Scan for the cell matching the given text and deliver its (X, Y) coordinate at center. 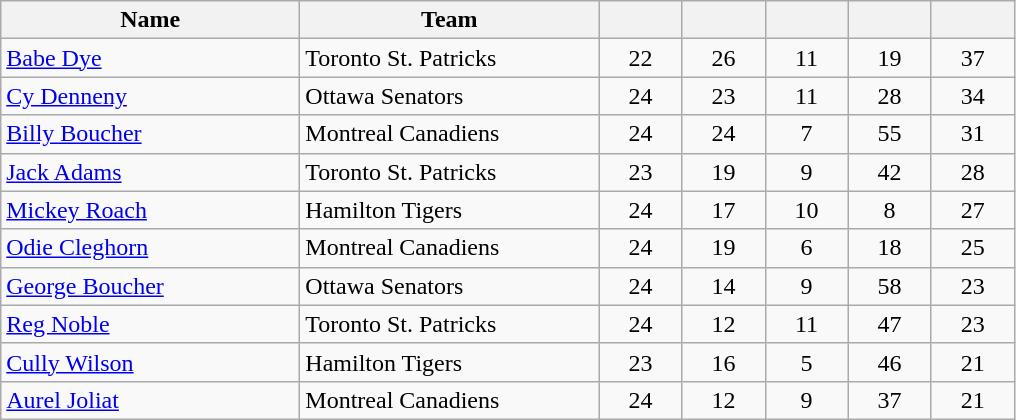
31 (972, 134)
22 (640, 58)
16 (724, 362)
17 (724, 210)
George Boucher (150, 286)
Billy Boucher (150, 134)
Jack Adams (150, 172)
Odie Cleghorn (150, 248)
47 (890, 324)
14 (724, 286)
Mickey Roach (150, 210)
6 (806, 248)
26 (724, 58)
46 (890, 362)
Cy Denneny (150, 96)
18 (890, 248)
7 (806, 134)
Cully Wilson (150, 362)
Name (150, 20)
Aurel Joliat (150, 400)
42 (890, 172)
34 (972, 96)
8 (890, 210)
27 (972, 210)
Babe Dye (150, 58)
58 (890, 286)
Team (450, 20)
5 (806, 362)
10 (806, 210)
55 (890, 134)
25 (972, 248)
Reg Noble (150, 324)
